Determine the [x, y] coordinate at the center of the cell enclosing the given text.  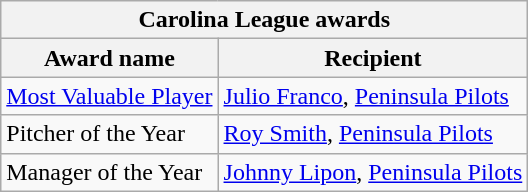
Manager of the Year [110, 172]
Johnny Lipon, Peninsula Pilots [373, 172]
Julio Franco, Peninsula Pilots [373, 96]
Award name [110, 58]
Carolina League awards [264, 20]
Roy Smith, Peninsula Pilots [373, 134]
Recipient [373, 58]
Pitcher of the Year [110, 134]
Most Valuable Player [110, 96]
